Extract the (X, Y) coordinate from the center of the cell holding the provided text.  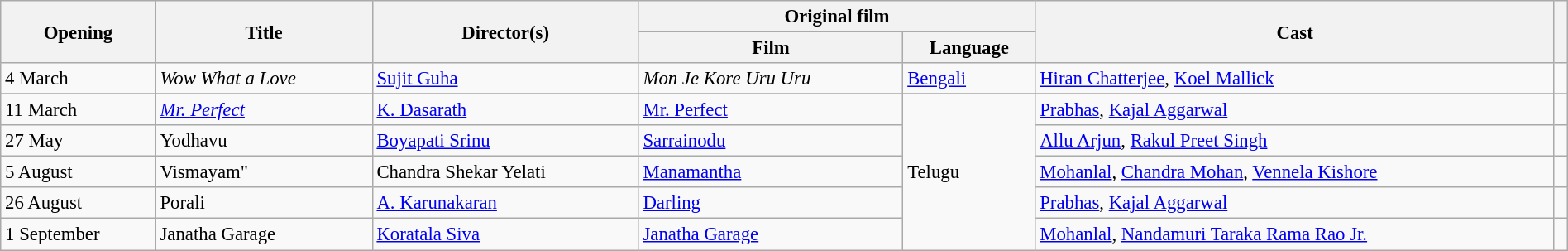
Film (771, 48)
Telugu (969, 172)
5 August (78, 172)
26 August (78, 203)
1 September (78, 234)
27 May (78, 141)
Mon Je Kore Uru Uru (771, 79)
Mohanlal, Nandamuri Taraka Rama Rao Jr. (1295, 234)
Hiran Chatterjee, Koel Mallick (1295, 79)
Sujit Guha (505, 79)
Language (969, 48)
Mohanlal, Chandra Mohan, Vennela Kishore (1295, 172)
Bengali (969, 79)
Title (264, 31)
Wow What a Love (264, 79)
K. Dasarath (505, 110)
4 March (78, 79)
Sarrainodu (771, 141)
Vismayam" (264, 172)
Opening (78, 31)
A. Karunakaran (505, 203)
Original film (837, 17)
Porali (264, 203)
Chandra Shekar Yelati (505, 172)
Manamantha (771, 172)
Cast (1295, 31)
Darling (771, 203)
Allu Arjun, Rakul Preet Singh (1295, 141)
Yodhavu (264, 141)
11 March (78, 110)
Koratala Siva (505, 234)
Director(s) (505, 31)
Boyapati Srinu (505, 141)
